Search for the cell housing the specified text and yield its [X, Y] center coordinate. 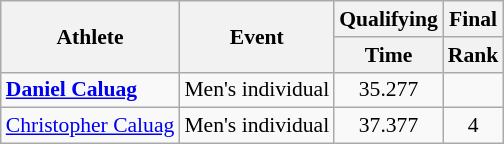
Daniel Caluag [90, 90]
Event [256, 36]
Christopher Caluag [90, 126]
4 [474, 126]
Time [388, 55]
Athlete [90, 36]
35.277 [388, 90]
Rank [474, 55]
Final [474, 19]
Qualifying [388, 19]
37.377 [388, 126]
